For the text-containing cell, return its midpoint in [x, y] coordinate format. 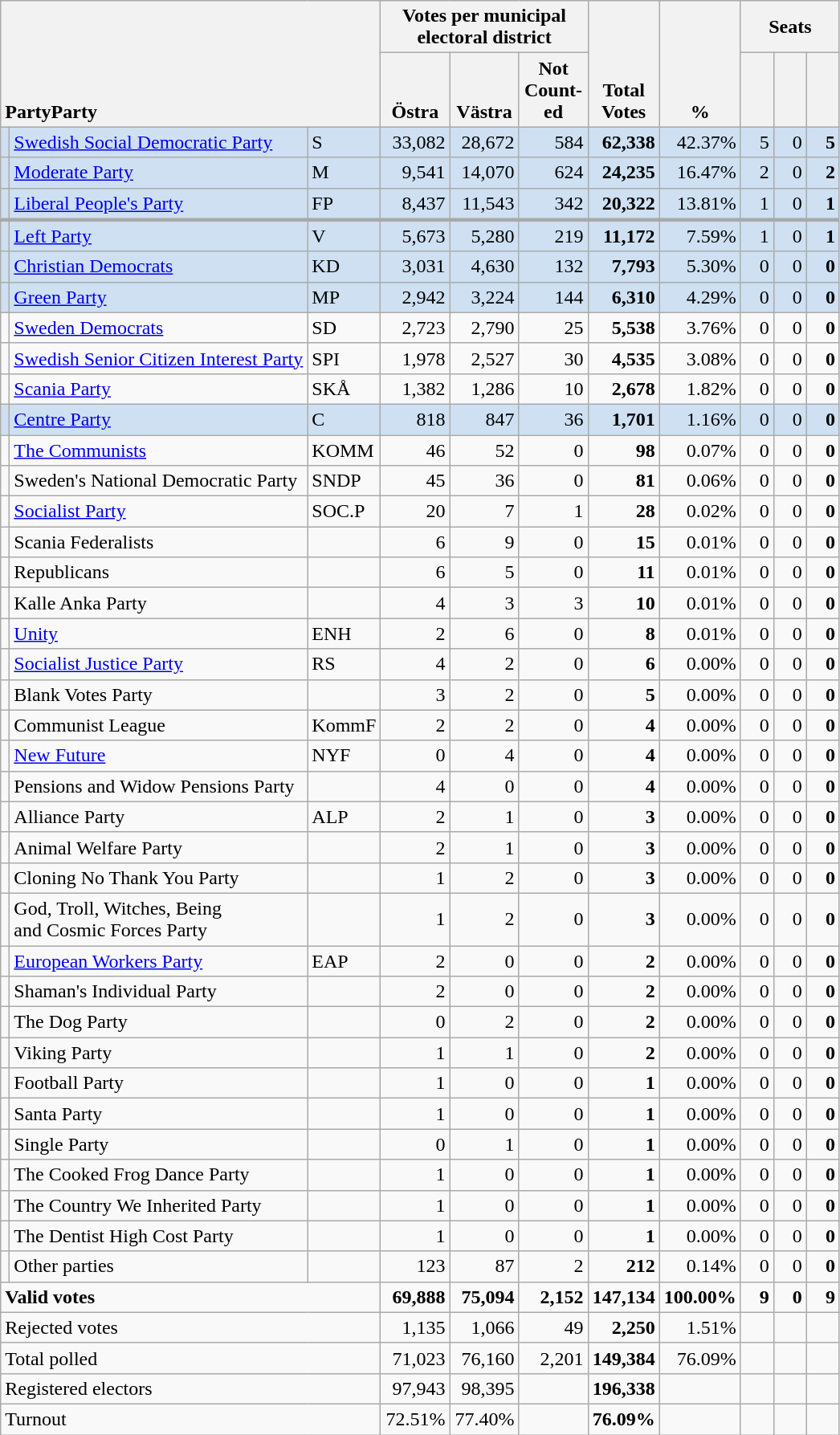
3.08% [700, 358]
C [344, 419]
Sweden's National Democratic Party [159, 481]
98,395 [484, 1388]
Centre Party [159, 419]
4,535 [623, 358]
2,790 [484, 328]
Total polled [191, 1358]
Scania Federalists [159, 542]
20,322 [623, 204]
Västra [484, 90]
81 [623, 481]
98 [623, 450]
30 [553, 358]
818 [415, 419]
Registered electors [191, 1388]
1,978 [415, 358]
11 [623, 573]
Votes per municipal electoral district [484, 27]
76,160 [484, 1358]
Santa Party [159, 1114]
3,031 [415, 267]
Valid votes [191, 1297]
16.47% [700, 173]
1.16% [700, 419]
2,201 [553, 1358]
% [700, 64]
SKÅ [344, 389]
149,384 [623, 1358]
45 [415, 481]
FP [344, 204]
Scania Party [159, 389]
6,310 [623, 297]
1,286 [484, 389]
0.14% [700, 1266]
5,280 [484, 236]
1.51% [700, 1327]
8,437 [415, 204]
0.06% [700, 481]
MP [344, 297]
ENH [344, 634]
2,152 [553, 1297]
75,094 [484, 1297]
1,066 [484, 1327]
342 [553, 204]
28,672 [484, 142]
V [344, 236]
NYF [344, 756]
24,235 [623, 173]
God, Troll, Witches, Beingand Cosmic Forces Party [159, 919]
Communist League [159, 725]
1,382 [415, 389]
Viking Party [159, 1053]
15 [623, 542]
49 [553, 1327]
ALP [344, 817]
Single Party [159, 1144]
European Workers Party [159, 961]
212 [623, 1266]
25 [553, 328]
Green Party [159, 297]
7.59% [700, 236]
KommF [344, 725]
Seats [790, 27]
0.07% [700, 450]
New Future [159, 756]
8 [623, 634]
624 [553, 173]
KD [344, 267]
4.29% [700, 297]
5.30% [700, 267]
7,793 [623, 267]
5,538 [623, 328]
33,082 [415, 142]
Socialist Justice Party [159, 664]
3,224 [484, 297]
87 [484, 1266]
144 [553, 297]
SD [344, 328]
2,723 [415, 328]
Swedish Social Democratic Party [159, 142]
72.51% [415, 1419]
69,888 [415, 1297]
KOMM [344, 450]
Shaman's Individual Party [159, 992]
28 [623, 512]
11,543 [484, 204]
46 [415, 450]
219 [553, 236]
Animal Welfare Party [159, 847]
RS [344, 664]
77.40% [484, 1419]
Socialist Party [159, 512]
SOC.P [344, 512]
Moderate Party [159, 173]
Football Party [159, 1083]
Rejected votes [191, 1327]
Liberal People's Party [159, 204]
Other parties [159, 1266]
584 [553, 142]
147,134 [623, 1297]
Alliance Party [159, 817]
1,701 [623, 419]
11,172 [623, 236]
2,250 [623, 1327]
97,943 [415, 1388]
Total Votes [623, 64]
The Communists [159, 450]
52 [484, 450]
3.76% [700, 328]
Östra [415, 90]
SNDP [344, 481]
SPI [344, 358]
196,338 [623, 1388]
14,070 [484, 173]
Swedish Senior Citizen Interest Party [159, 358]
EAP [344, 961]
2,942 [415, 297]
Sweden Democrats [159, 328]
100.00% [700, 1297]
Pensions and Widow Pensions Party [159, 786]
1,135 [415, 1327]
123 [415, 1266]
Left Party [159, 236]
71,023 [415, 1358]
2,527 [484, 358]
Republicans [159, 573]
62,338 [623, 142]
The Dentist High Cost Party [159, 1236]
The Dog Party [159, 1022]
4,630 [484, 267]
13.81% [700, 204]
Kalle Anka Party [159, 603]
2,678 [623, 389]
Not Count- ed [553, 90]
5,673 [415, 236]
The Cooked Frog Dance Party [159, 1175]
20 [415, 512]
847 [484, 419]
M [344, 173]
132 [553, 267]
S [344, 142]
Unity [159, 634]
1.82% [700, 389]
Turnout [191, 1419]
The Country We Inherited Party [159, 1205]
0.02% [700, 512]
42.37% [700, 142]
9,541 [415, 173]
PartyParty [191, 64]
7 [484, 512]
Blank Votes Party [159, 695]
Cloning No Thank You Party [159, 878]
Christian Democrats [159, 267]
